Output the [X, Y] coordinate of the center of the cell containing the given text.  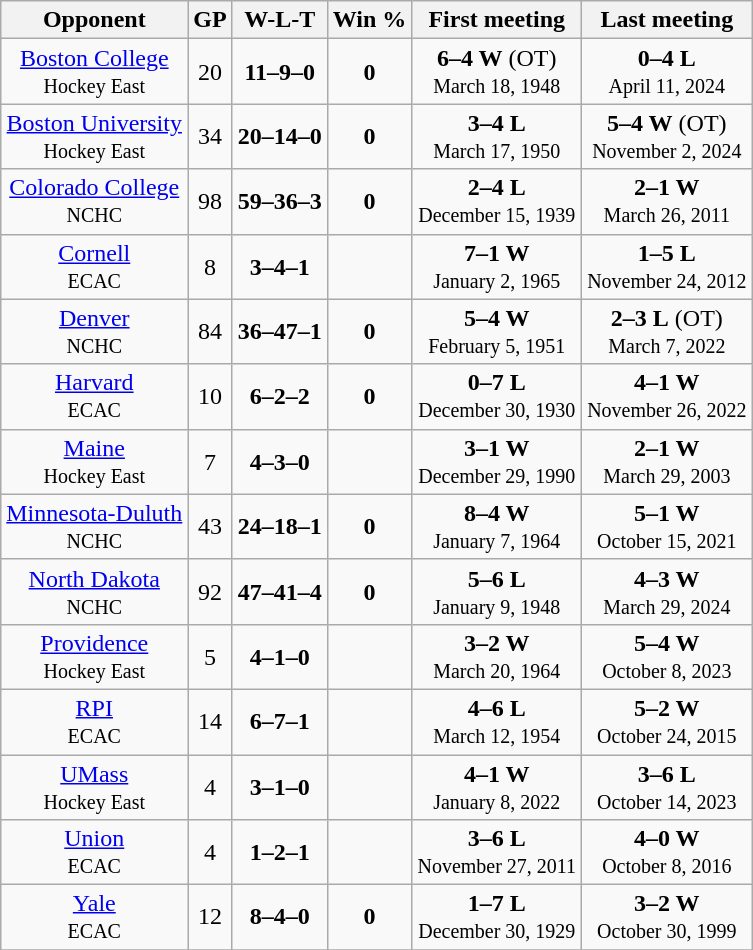
5–4 WFebruary 5, 1951 [497, 332]
3–1–0 [280, 786]
92 [210, 592]
12 [210, 918]
4–0 WOctober 8, 2016 [667, 852]
3–1 WDecember 29, 1990 [497, 462]
5–6 LJanuary 9, 1948 [497, 592]
1–5 LNovember 24, 2012 [667, 266]
4–1 WNovember 26, 2022 [667, 396]
Win % [370, 20]
36–47–1 [280, 332]
Last meeting [667, 20]
8–4–0 [280, 918]
47–41–4 [280, 592]
7 [210, 462]
MaineHockey East [94, 462]
Boston CollegeHockey East [94, 72]
2–4 LDecember 15, 1939 [497, 202]
4–3–0 [280, 462]
5–4 WOctober 8, 2023 [667, 656]
84 [210, 332]
14 [210, 722]
RPIECAC [94, 722]
Minnesota-DuluthNCHC [94, 526]
YaleECAC [94, 918]
6–7–1 [280, 722]
ProvidenceHockey East [94, 656]
20 [210, 72]
4–1 WJanuary 8, 2022 [497, 786]
6–2–2 [280, 396]
4–6 LMarch 12, 1954 [497, 722]
3–2 WOctober 30, 1999 [667, 918]
5–4 W (OT)November 2, 2024 [667, 136]
UnionECAC [94, 852]
CornellECAC [94, 266]
0–4 LApril 11, 2024 [667, 72]
2–1 WMarch 29, 2003 [667, 462]
UMassHockey East [94, 786]
59–36–3 [280, 202]
W-L-T [280, 20]
GP [210, 20]
First meeting [497, 20]
3–6 LNovember 27, 2011 [497, 852]
24–18–1 [280, 526]
DenverNCHC [94, 332]
4–3 WMarch 29, 2024 [667, 592]
4–1–0 [280, 656]
43 [210, 526]
Opponent [94, 20]
3–4–1 [280, 266]
Boston UniversityHockey East [94, 136]
HarvardECAC [94, 396]
34 [210, 136]
98 [210, 202]
7–1 WJanuary 2, 1965 [497, 266]
5 [210, 656]
North DakotaNCHC [94, 592]
3–6 LOctober 14, 2023 [667, 786]
2–3 L (OT)March 7, 2022 [667, 332]
2–1 WMarch 26, 2011 [667, 202]
20–14–0 [280, 136]
3–2 WMarch 20, 1964 [497, 656]
1–2–1 [280, 852]
6–4 W (OT)March 18, 1948 [497, 72]
8 [210, 266]
0–7 LDecember 30, 1930 [497, 396]
5–1 WOctober 15, 2021 [667, 526]
8–4 WJanuary 7, 1964 [497, 526]
Colorado CollegeNCHC [94, 202]
10 [210, 396]
3–4 LMarch 17, 1950 [497, 136]
5–2 WOctober 24, 2015 [667, 722]
11–9–0 [280, 72]
1–7 LDecember 30, 1929 [497, 918]
